Extract the [X, Y] coordinate from the center of the cell holding the provided text.  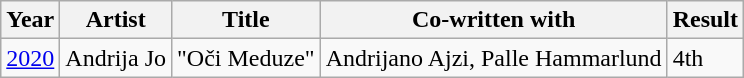
Result [705, 20]
Title [246, 20]
Andrija Jo [116, 58]
Artist [116, 20]
Co-written with [494, 20]
4th [705, 58]
2020 [30, 58]
"Oči Meduze" [246, 58]
Year [30, 20]
Andrijano Ajzi, Palle Hammarlund [494, 58]
